Pinpoint the cell where the given text exists, returning its [x, y] midpoint coordinate. 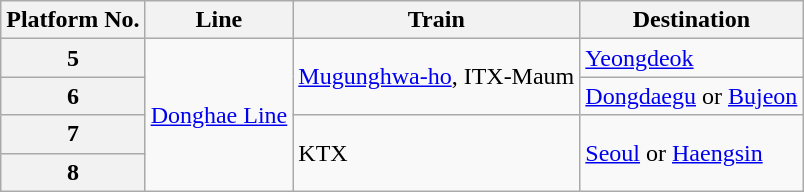
5 [73, 58]
Yeongdeok [692, 58]
6 [73, 96]
Line [219, 20]
Platform No. [73, 20]
Destination [692, 20]
Dongdaegu or Bujeon [692, 96]
Mugunghwa-ho, ITX-Maum [436, 77]
KTX [436, 153]
Seoul or Haengsin [692, 153]
Donghae Line [219, 115]
8 [73, 172]
7 [73, 134]
Train [436, 20]
